Pinpoint the cell where the given text exists, returning its (X, Y) midpoint coordinate. 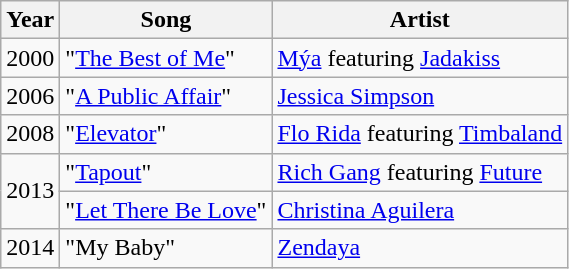
"A Public Affair" (166, 96)
2013 (30, 191)
Mýa featuring Jadakiss (420, 58)
Zendaya (420, 248)
Christina Aguilera (420, 210)
"Elevator" (166, 134)
Rich Gang featuring Future (420, 172)
2000 (30, 58)
2006 (30, 96)
2008 (30, 134)
Flo Rida featuring Timbaland (420, 134)
Song (166, 20)
"My Baby" (166, 248)
Artist (420, 20)
"Let There Be Love" (166, 210)
"Tapout" (166, 172)
Jessica Simpson (420, 96)
"The Best of Me" (166, 58)
2014 (30, 248)
Year (30, 20)
